Pinpoint the cell where the given text exists, returning its (x, y) midpoint coordinate. 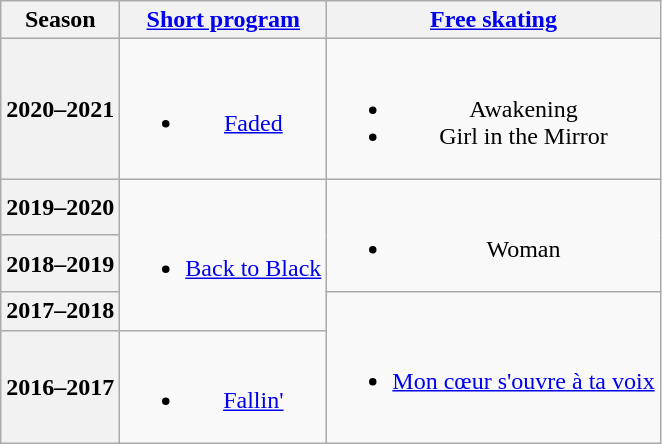
Faded (224, 109)
2016–2017 (60, 386)
2019–2020 (60, 208)
2017–2018 (60, 311)
2018–2019 (60, 264)
AwakeningGirl in the Mirror (494, 109)
Fallin' (224, 386)
Mon cœur s'ouvre à ta voix (494, 368)
Short program (224, 20)
Back to Black (224, 254)
Woman (494, 236)
2020–2021 (60, 109)
Free skating (494, 20)
Season (60, 20)
